For the text-containing cell, return its midpoint in [x, y] coordinate format. 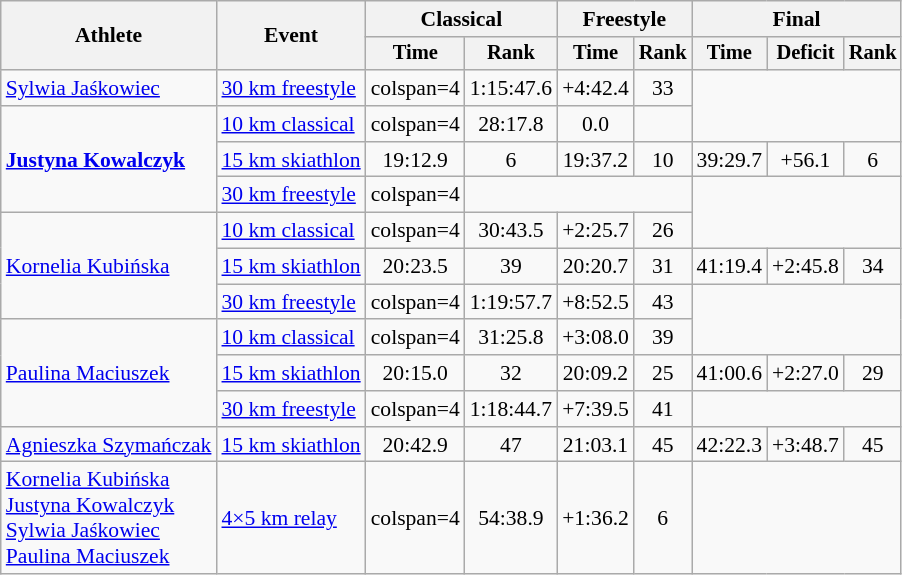
+4:42.4 [596, 88]
20:09.2 [596, 373]
0.0 [596, 124]
30:43.5 [511, 231]
39:29.7 [730, 160]
+3:48.7 [806, 445]
Freestyle [624, 19]
Athlete [109, 36]
+2:45.8 [806, 267]
20:15.0 [416, 373]
Agnieszka Szymańczak [109, 445]
41 [663, 409]
41:19.4 [730, 267]
+7:39.5 [596, 409]
31:25.8 [511, 338]
31 [663, 267]
10 [663, 160]
47 [511, 445]
20:42.9 [416, 445]
+2:25.7 [596, 231]
42:22.3 [730, 445]
19:12.9 [416, 160]
Paulina Maciuszek [109, 374]
+1:36.2 [596, 518]
1:18:44.7 [511, 409]
25 [663, 373]
33 [663, 88]
Event [290, 36]
20:20.7 [596, 267]
19:37.2 [596, 160]
32 [511, 373]
26 [663, 231]
20:23.5 [416, 267]
Justyna Kowalczyk [109, 160]
1:15:47.6 [511, 88]
1:19:57.7 [511, 302]
Classical [462, 19]
4×5 km relay [290, 518]
Sylwia Jaśkowiec [109, 88]
34 [873, 267]
28:17.8 [511, 124]
+3:08.0 [596, 338]
41:00.6 [730, 373]
+56.1 [806, 160]
Kornelia Kubińska [109, 266]
Final [797, 19]
21:03.1 [596, 445]
43 [663, 302]
Deficit [806, 54]
29 [873, 373]
54:38.9 [511, 518]
Kornelia KubińskaJustyna KowalczykSylwia JaśkowiecPaulina Maciuszek [109, 518]
+8:52.5 [596, 302]
+2:27.0 [806, 373]
